Return the (X, Y) coordinate for the center point of the cell that contains the specified text.  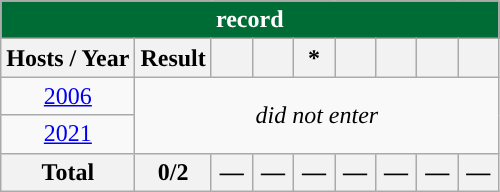
record (250, 20)
Total (68, 172)
0/2 (173, 172)
* (314, 58)
Hosts / Year (68, 58)
2021 (68, 134)
Result (173, 58)
2006 (68, 96)
did not enter (317, 115)
